Pinpoint the cell where the given text exists, returning its (x, y) midpoint coordinate. 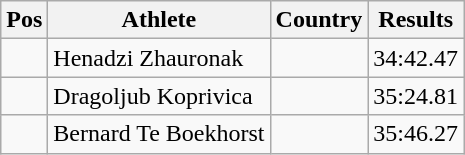
Pos (24, 20)
Results (416, 20)
Country (319, 20)
Athlete (159, 20)
Dragoljub Koprivica (159, 96)
34:42.47 (416, 58)
Henadzi Zhauronak (159, 58)
35:24.81 (416, 96)
35:46.27 (416, 134)
Bernard Te Boekhorst (159, 134)
